Detect which cell encompasses the target text, then output its [X, Y] center coordinate. 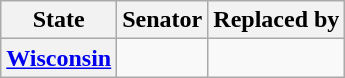
Wisconsin [59, 58]
Replaced by [276, 20]
State [59, 20]
Senator [162, 20]
